Pinpoint the cell where the given text exists, returning its [X, Y] midpoint coordinate. 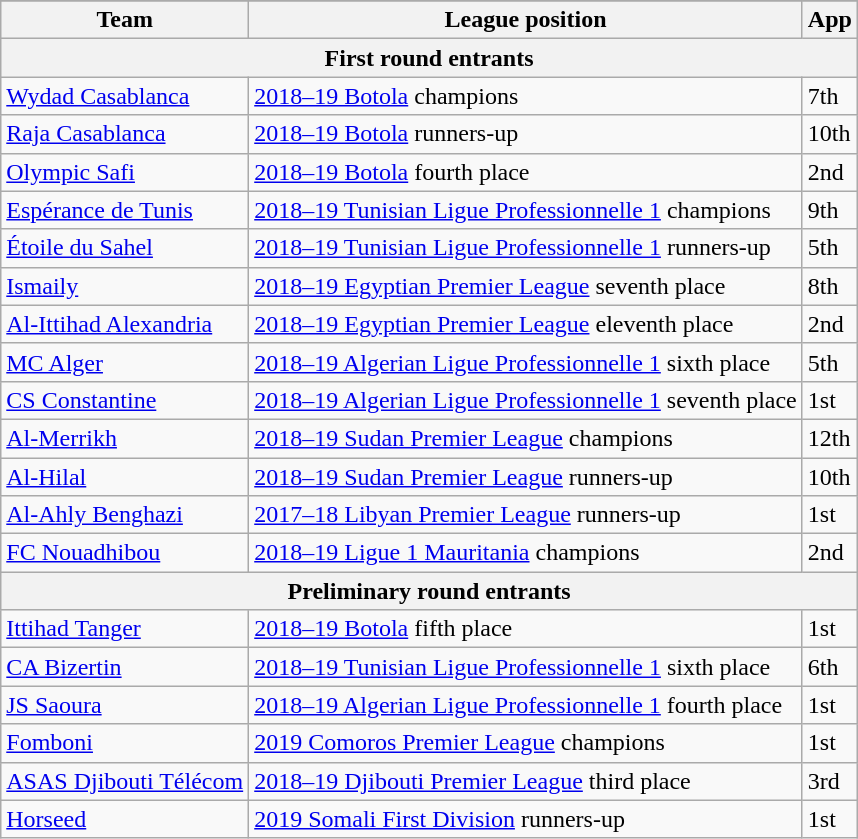
2018–19 Botola fifth place [526, 629]
2018–19 Botola fourth place [526, 172]
Olympic Safi [125, 172]
Team [125, 20]
FC Nouadhibou [125, 553]
Fomboni [125, 743]
2018–19 Botola runners-up [526, 134]
2018–19 Botola champions [526, 96]
2018–19 Egyptian Premier League eleventh place [526, 324]
2018–19 Djibouti Premier League third place [526, 781]
Preliminary round entrants [430, 591]
Al-Merrikh [125, 438]
Espérance de Tunis [125, 210]
9th [830, 210]
2018–19 Sudan Premier League champions [526, 438]
2017–18 Libyan Premier League runners-up [526, 515]
CA Bizertin [125, 667]
Ittihad Tanger [125, 629]
CS Constantine [125, 400]
App [830, 20]
2018–19 Sudan Premier League runners-up [526, 477]
2018–19 Algerian Ligue Professionnelle 1 fourth place [526, 705]
Al-Ahly Benghazi [125, 515]
First round entrants [430, 58]
Al-Hilal [125, 477]
2018–19 Ligue 1 Mauritania champions [526, 553]
2018–19 Tunisian Ligue Professionnelle 1 runners-up [526, 248]
3rd [830, 781]
Ismaily [125, 286]
2018–19 Algerian Ligue Professionnelle 1 seventh place [526, 400]
2019 Somali First Division runners-up [526, 819]
League position [526, 20]
Al-Ittihad Alexandria [125, 324]
Étoile du Sahel [125, 248]
12th [830, 438]
8th [830, 286]
Raja Casablanca [125, 134]
Wydad Casablanca [125, 96]
2018–19 Algerian Ligue Professionnelle 1 sixth place [526, 362]
ASAS Djibouti Télécom [125, 781]
Horseed [125, 819]
2018–19 Tunisian Ligue Professionnelle 1 sixth place [526, 667]
2018–19 Egyptian Premier League seventh place [526, 286]
2019 Comoros Premier League champions [526, 743]
2018–19 Tunisian Ligue Professionnelle 1 champions [526, 210]
6th [830, 667]
MC Alger [125, 362]
7th [830, 96]
JS Saoura [125, 705]
